Output the [X, Y] coordinate of the center of the cell containing the given text.  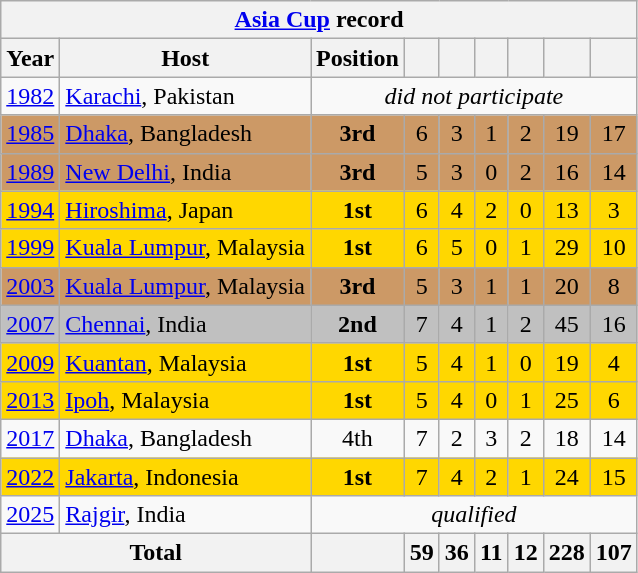
15 [614, 477]
Karachi, Pakistan [186, 96]
Ipoh, Malaysia [186, 400]
Host [186, 58]
1999 [30, 248]
36 [456, 553]
Jakarta, Indonesia [186, 477]
2nd [358, 324]
17 [614, 134]
228 [566, 553]
1994 [30, 210]
Rajgir, India [186, 515]
New Delhi, India [186, 172]
29 [566, 248]
2003 [30, 286]
59 [422, 553]
Asia Cup record [320, 20]
1985 [30, 134]
did not participate [474, 96]
Total [156, 553]
24 [566, 477]
4th [358, 438]
2007 [30, 324]
18 [566, 438]
107 [614, 553]
25 [566, 400]
Position [358, 58]
2025 [30, 515]
Chennai, India [186, 324]
Hiroshima, Japan [186, 210]
1989 [30, 172]
2017 [30, 438]
qualified [474, 515]
2022 [30, 477]
2013 [30, 400]
11 [491, 553]
1982 [30, 96]
13 [566, 210]
45 [566, 324]
20 [566, 286]
Kuantan, Malaysia [186, 362]
Year [30, 58]
10 [614, 248]
12 [526, 553]
8 [614, 286]
2009 [30, 362]
